Extract the (x, y) coordinate from the center of the cell holding the provided text.  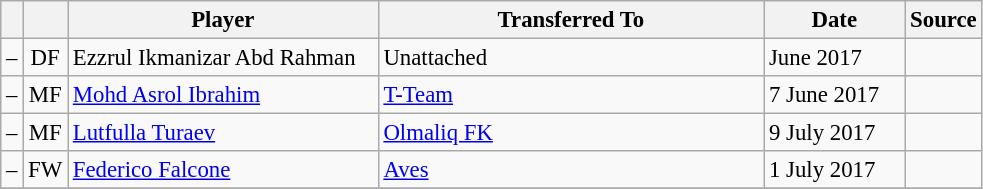
DF (46, 58)
Date (834, 20)
Lutfulla Turaev (224, 133)
9 July 2017 (834, 133)
1 July 2017 (834, 170)
T-Team (571, 95)
Aves (571, 170)
Unattached (571, 58)
Player (224, 20)
Mohd Asrol Ibrahim (224, 95)
June 2017 (834, 58)
Transferred To (571, 20)
Source (944, 20)
Federico Falcone (224, 170)
Ezzrul Ikmanizar Abd Rahman (224, 58)
FW (46, 170)
7 June 2017 (834, 95)
Olmaliq FK (571, 133)
